Locate the cell with the specified text and output its [X, Y] center coordinate. 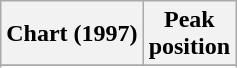
Chart (1997) [72, 34]
Peakposition [189, 34]
